Extract the (x, y) coordinate from the center of the cell holding the provided text.  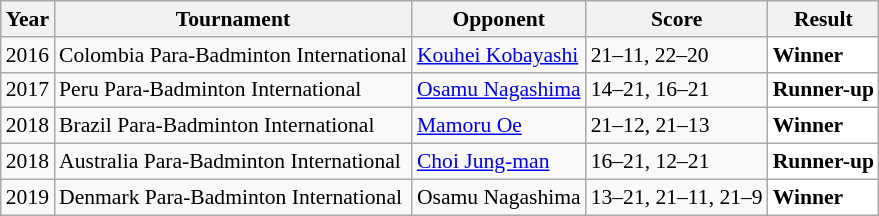
2017 (28, 90)
14–21, 16–21 (677, 90)
21–12, 21–13 (677, 126)
Year (28, 19)
Result (824, 19)
2019 (28, 197)
13–21, 21–11, 21–9 (677, 197)
Score (677, 19)
Australia Para-Badminton International (233, 162)
Denmark Para-Badminton International (233, 197)
Colombia Para-Badminton International (233, 55)
16–21, 12–21 (677, 162)
Tournament (233, 19)
Brazil Para-Badminton International (233, 126)
21–11, 22–20 (677, 55)
Peru Para-Badminton International (233, 90)
2016 (28, 55)
Choi Jung-man (499, 162)
Kouhei Kobayashi (499, 55)
Opponent (499, 19)
Mamoru Oe (499, 126)
